From the cell containing the given text, extract its center point as [x, y] coordinate. 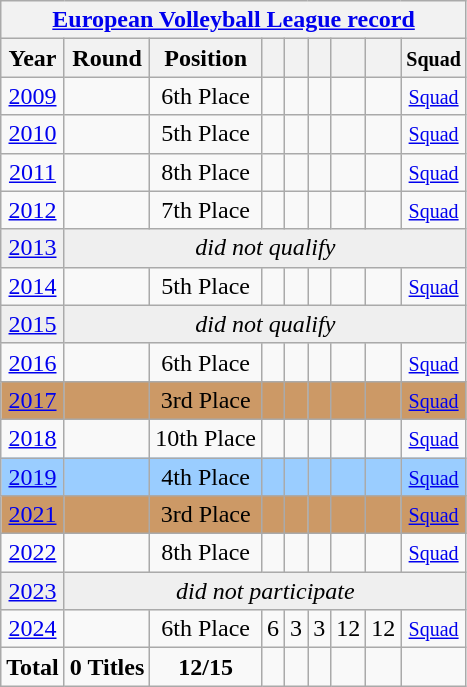
Position [206, 58]
7th Place [206, 210]
4th Place [206, 477]
10th Place [206, 438]
European Volleyball League record [234, 20]
2015 [33, 324]
Total [33, 667]
2022 [33, 553]
2024 [33, 629]
2013 [33, 248]
Year [33, 58]
2017 [33, 400]
2009 [33, 96]
2021 [33, 515]
2018 [33, 438]
2010 [33, 134]
12/15 [206, 667]
did not participate [265, 591]
2019 [33, 477]
Round [107, 58]
2014 [33, 286]
2016 [33, 362]
0 Titles [107, 667]
2011 [33, 172]
6 [274, 629]
2012 [33, 210]
2023 [33, 591]
